Scan for the cell matching the given text and deliver its (X, Y) coordinate at center. 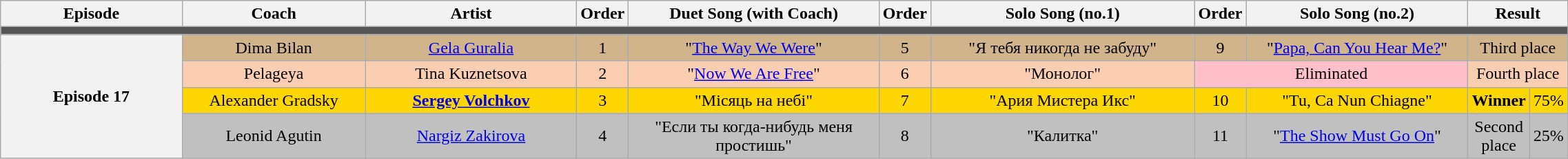
7 (904, 100)
Sergey Volchkov (471, 100)
"Papa, Can You Hear Me?" (1357, 48)
"Ария Мистера Икс" (1063, 100)
Dima Bilan (274, 48)
5 (904, 48)
Alexander Gradsky (274, 100)
9 (1220, 48)
"Мiсяць на небi" (754, 100)
"The Show Must Go On" (1357, 135)
"The Way We Were" (754, 48)
Duet Song (with Coach) (754, 14)
4 (602, 135)
Fourth place (1518, 74)
Gela Guralia (471, 48)
"Калитка" (1063, 135)
Episode 17 (91, 97)
10 (1220, 100)
Second place (1498, 135)
2 (602, 74)
3 (602, 100)
Eliminated (1332, 74)
Nargiz Zakirova (471, 135)
Tina Kuznetsova (471, 74)
Leonid Agutin (274, 135)
"Если ты когда-нибудь меня простишь" (754, 135)
25% (1548, 135)
Artist (471, 14)
6 (904, 74)
Result (1518, 14)
11 (1220, 135)
"Tu, Ca Nun Chiagne" (1357, 100)
8 (904, 135)
"Now We Are Free" (754, 74)
Solo Song (no.1) (1063, 14)
Episode (91, 14)
1 (602, 48)
Solo Song (no.2) (1357, 14)
"Я тебя никогда не забуду" (1063, 48)
"Монолог" (1063, 74)
Winner (1498, 100)
Pelageya (274, 74)
Third place (1518, 48)
75% (1548, 100)
Coach (274, 14)
